Capture the cell that displays the provided text and extract its [x, y] central coordinate. 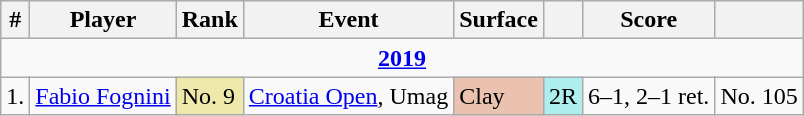
6–1, 2–1 ret. [648, 96]
Fabio Fognini [103, 96]
2R [562, 96]
Rank [210, 20]
Surface [499, 20]
Player [103, 20]
No. 9 [210, 96]
# [16, 20]
2019 [402, 58]
Croatia Open, Umag [348, 96]
Score [648, 20]
Event [348, 20]
1. [16, 96]
No. 105 [759, 96]
Clay [499, 96]
